Extract the [x, y] coordinate from the center of the cell holding the provided text.  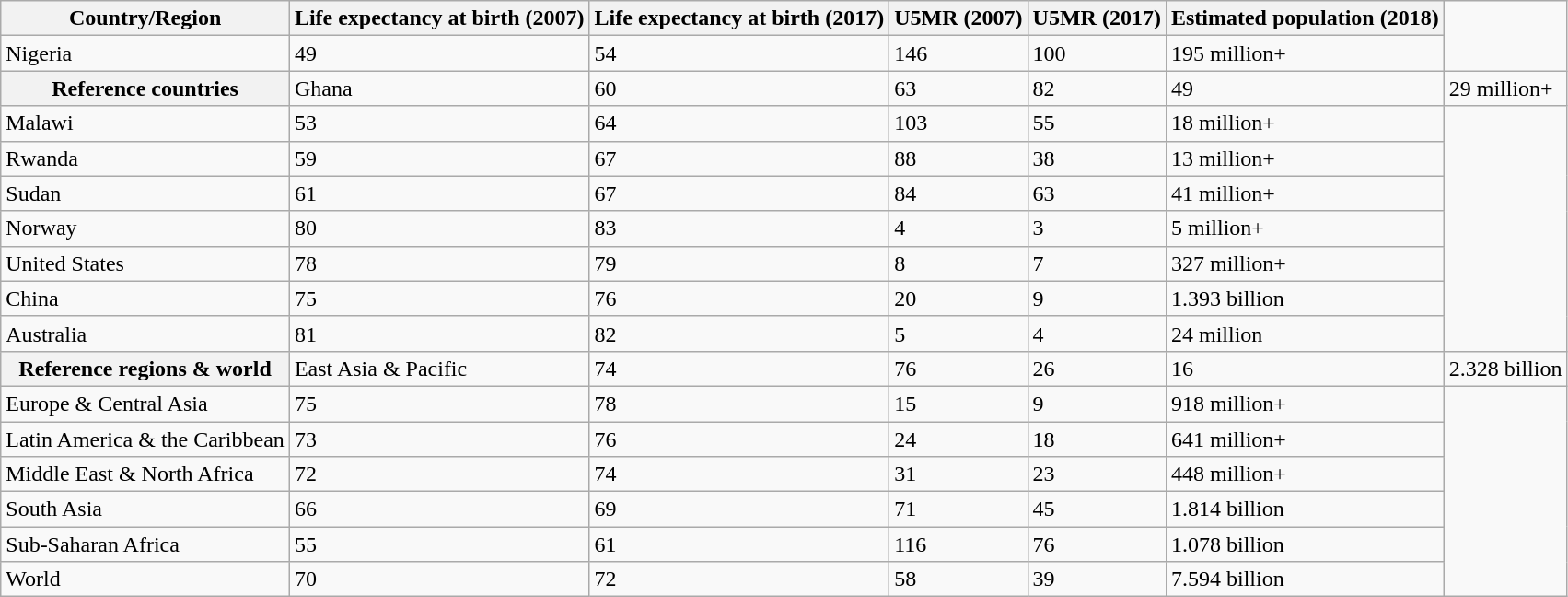
Sub-Saharan Africa [145, 544]
448 million+ [1305, 474]
3 [1097, 228]
Latin America & the Caribbean [145, 439]
41 million+ [1305, 193]
Rwanda [145, 158]
United States [145, 263]
70 [439, 579]
Reference countries [145, 88]
918 million+ [1305, 404]
84 [958, 193]
146 [958, 53]
5 million+ [1305, 228]
81 [439, 334]
Europe & Central Asia [145, 404]
Estimated population (2018) [1305, 18]
Middle East & North Africa [145, 474]
73 [439, 439]
Australia [145, 334]
15 [958, 404]
103 [958, 123]
Life expectancy at birth (2007) [439, 18]
1.078 billion [1305, 544]
Ghana [439, 88]
195 million+ [1305, 53]
327 million+ [1305, 263]
60 [739, 88]
79 [739, 263]
16 [1305, 369]
Reference regions & world [145, 369]
7 [1097, 263]
South Asia [145, 509]
18 [1097, 439]
26 [1097, 369]
Nigeria [145, 53]
8 [958, 263]
24 [958, 439]
5 [958, 334]
641 million+ [1305, 439]
U5MR (2017) [1097, 18]
13 million+ [1305, 158]
58 [958, 579]
59 [439, 158]
71 [958, 509]
66 [439, 509]
24 million [1305, 334]
2.328 billion [1505, 369]
38 [1097, 158]
20 [958, 298]
53 [439, 123]
54 [739, 53]
China [145, 298]
World [145, 579]
39 [1097, 579]
Sudan [145, 193]
100 [1097, 53]
7.594 billion [1305, 579]
Norway [145, 228]
31 [958, 474]
23 [1097, 474]
U5MR (2007) [958, 18]
64 [739, 123]
Malawi [145, 123]
East Asia & Pacific [439, 369]
69 [739, 509]
Life expectancy at birth (2017) [739, 18]
45 [1097, 509]
83 [739, 228]
18 million+ [1305, 123]
88 [958, 158]
1.393 billion [1305, 298]
Country/Region [145, 18]
116 [958, 544]
29 million+ [1505, 88]
80 [439, 228]
1.814 billion [1305, 509]
